Pinpoint the cell where the given text exists, returning its [x, y] midpoint coordinate. 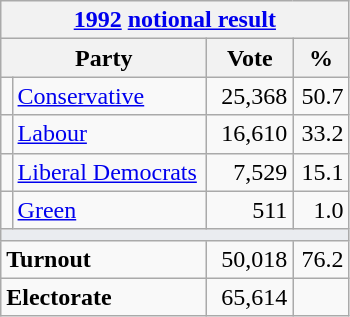
Liberal Democrats [110, 172]
15.1 [321, 172]
25,368 [250, 96]
7,529 [250, 172]
Green [110, 210]
511 [250, 210]
50.7 [321, 96]
Party [104, 58]
Vote [250, 58]
33.2 [321, 134]
16,610 [250, 134]
Conservative [110, 96]
76.2 [321, 259]
50,018 [250, 259]
1992 notional result [175, 20]
65,614 [250, 297]
Electorate [104, 297]
1.0 [321, 210]
Labour [110, 134]
Turnout [104, 259]
% [321, 58]
